Search for the cell housing the specified text and yield its (x, y) center coordinate. 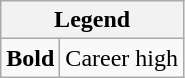
Career high (122, 58)
Bold (30, 58)
Legend (92, 20)
